Locate the cell with the specified text and output its [X, Y] center coordinate. 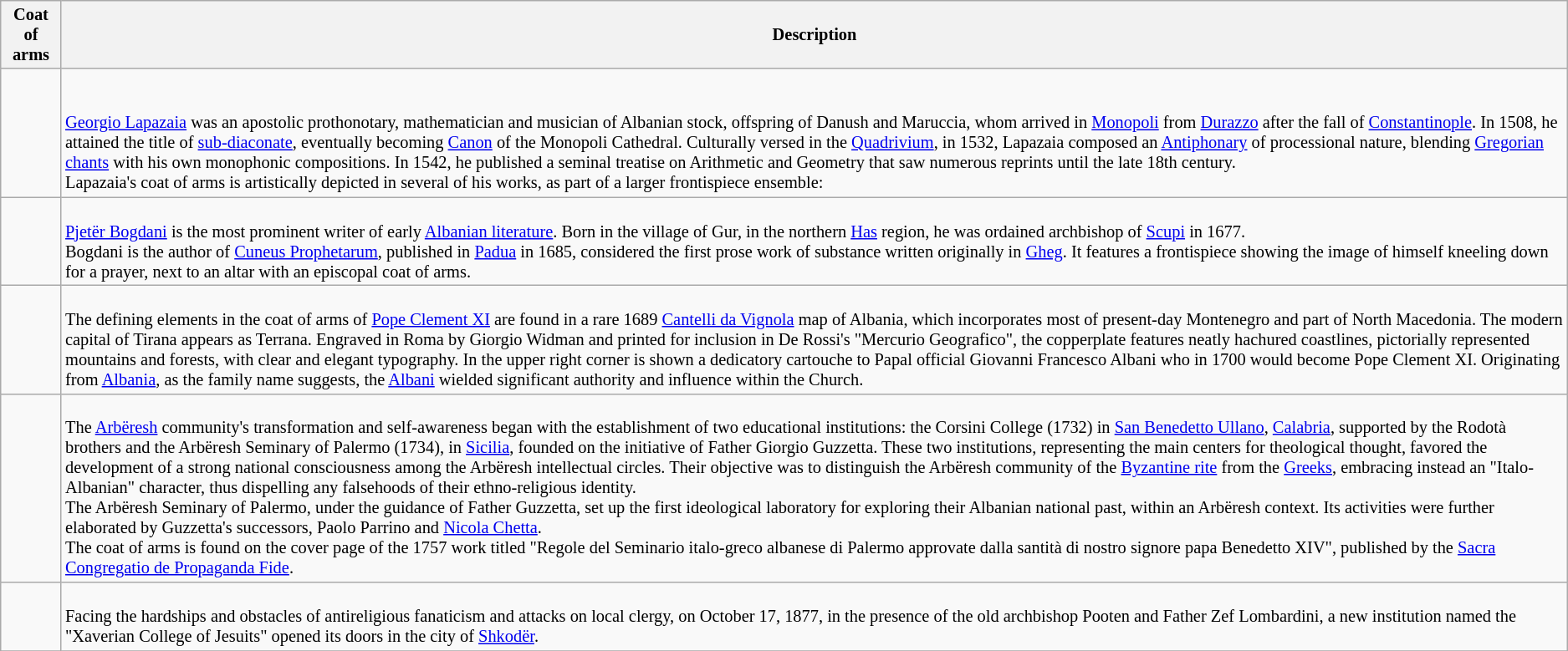
Description [815, 34]
Coat of arms [31, 34]
